Provide the [X, Y] coordinate of the cell's center where the given text is located.  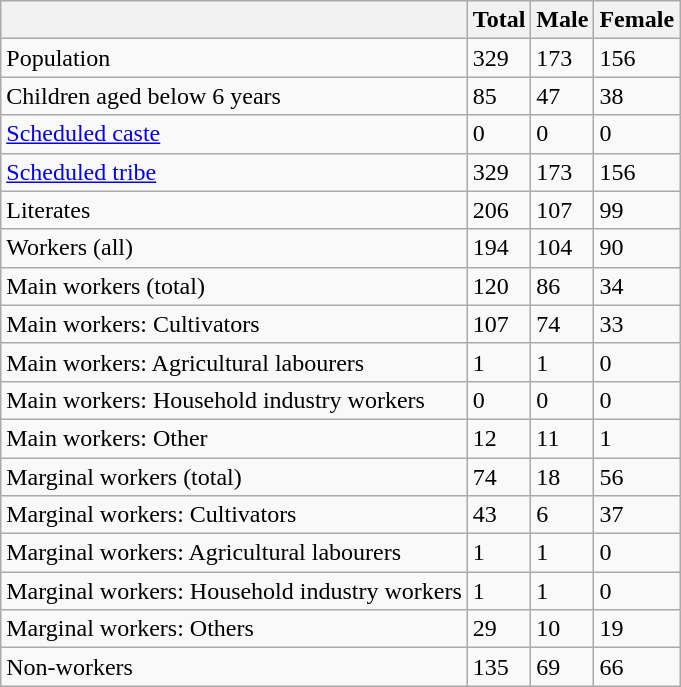
104 [562, 248]
194 [499, 248]
12 [499, 438]
Male [562, 20]
Total [499, 20]
206 [499, 210]
43 [499, 515]
Female [637, 20]
86 [562, 286]
Marginal workers (total) [234, 477]
Main workers: Cultivators [234, 324]
135 [499, 667]
34 [637, 286]
Marginal workers: Cultivators [234, 515]
99 [637, 210]
69 [562, 667]
33 [637, 324]
Main workers: Household industry workers [234, 400]
38 [637, 96]
37 [637, 515]
Marginal workers: Household industry workers [234, 591]
18 [562, 477]
47 [562, 96]
90 [637, 248]
Children aged below 6 years [234, 96]
19 [637, 629]
29 [499, 629]
6 [562, 515]
11 [562, 438]
Main workers: Agricultural labourers [234, 362]
Workers (all) [234, 248]
Marginal workers: Others [234, 629]
Main workers: Other [234, 438]
56 [637, 477]
Main workers (total) [234, 286]
Scheduled tribe [234, 172]
10 [562, 629]
Scheduled caste [234, 134]
Literates [234, 210]
Population [234, 58]
66 [637, 667]
Marginal workers: Agricultural labourers [234, 553]
120 [499, 286]
Non-workers [234, 667]
85 [499, 96]
